Return the (x, y) coordinate for the center point of the cell that contains the specified text.  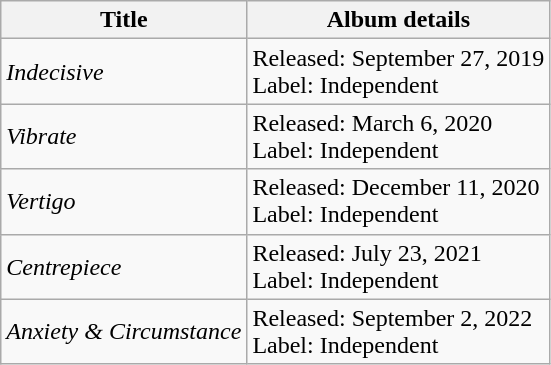
Released: March 6, 2020Label: Independent (398, 136)
Released: September 27, 2019Label: Independent (398, 72)
Anxiety & Circumstance (124, 332)
Released: July 23, 2021Label: Independent (398, 266)
Vibrate (124, 136)
Released: December 11, 2020Label: Independent (398, 202)
Centrepiece (124, 266)
Vertigo (124, 202)
Album details (398, 20)
Released: September 2, 2022Label: Independent (398, 332)
Indecisive (124, 72)
Title (124, 20)
